Return the [x, y] coordinate for the center point of the cell that contains the specified text.  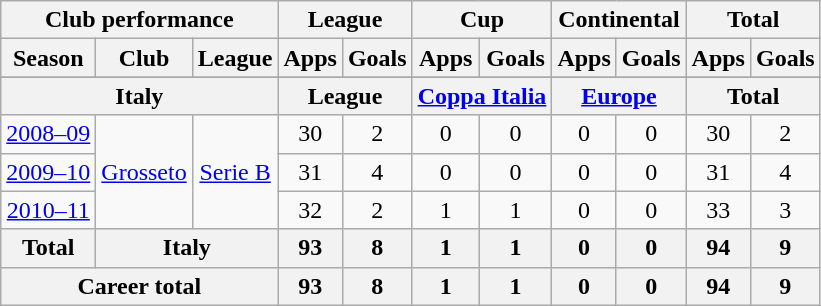
Career total [140, 286]
3 [785, 210]
32 [310, 210]
Serie B [235, 172]
Club performance [140, 20]
Europe [619, 96]
2010–11 [48, 210]
2009–10 [48, 172]
Cup [482, 20]
Season [48, 58]
33 [718, 210]
Coppa Italia [482, 96]
Grosseto [144, 172]
Continental [619, 20]
2008–09 [48, 134]
Club [144, 58]
